Return [x, y] of the center of cell containing provided text 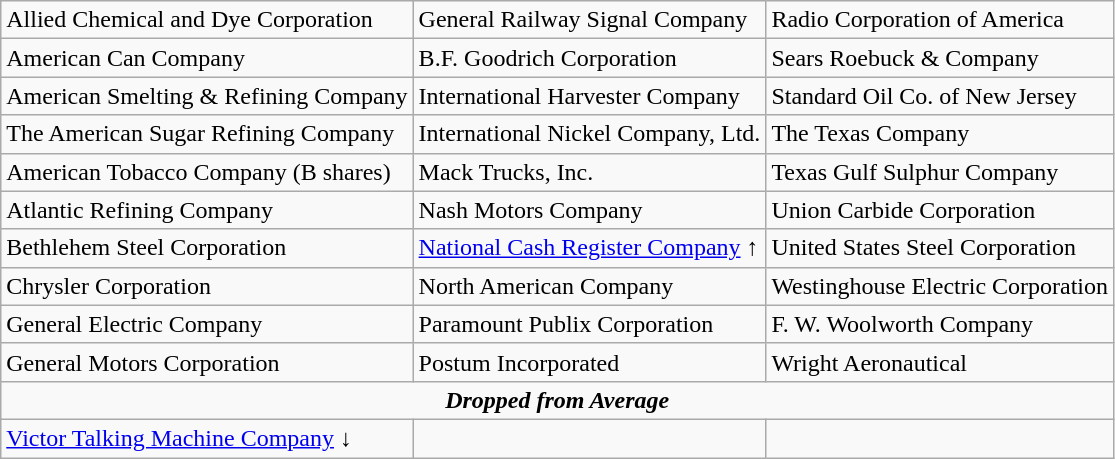
Wright Aeronautical [940, 362]
Mack Trucks, Inc. [590, 172]
General Motors Corporation [207, 362]
Victor Talking Machine Company ↓ [207, 438]
International Harvester Company [590, 96]
Bethlehem Steel Corporation [207, 248]
Standard Oil Co. of New Jersey [940, 96]
United States Steel Corporation [940, 248]
American Smelting & Refining Company [207, 96]
American Can Company [207, 58]
Radio Corporation of America [940, 20]
National Cash Register Company ↑ [590, 248]
Texas Gulf Sulphur Company [940, 172]
International Nickel Company, Ltd. [590, 134]
Atlantic Refining Company [207, 210]
Westinghouse Electric Corporation [940, 286]
Postum Incorporated [590, 362]
Allied Chemical and Dye Corporation [207, 20]
Dropped from Average [558, 400]
General Electric Company [207, 324]
North American Company [590, 286]
American Tobacco Company (B shares) [207, 172]
Paramount Publix Corporation [590, 324]
General Railway Signal Company [590, 20]
Chrysler Corporation [207, 286]
Nash Motors Company [590, 210]
B.F. Goodrich Corporation [590, 58]
The Texas Company [940, 134]
Sears Roebuck & Company [940, 58]
F. W. Woolworth Company [940, 324]
The American Sugar Refining Company [207, 134]
Union Carbide Corporation [940, 210]
